Return [X, Y] of the center of cell containing provided text 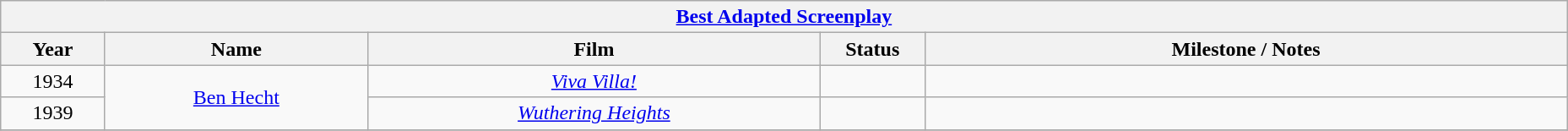
1939 [53, 113]
Year [53, 49]
Best Adapted Screenplay [784, 17]
1934 [53, 81]
Name [236, 49]
Film [594, 49]
Status [872, 49]
Viva Villa! [594, 81]
Wuthering Heights [594, 113]
Ben Hecht [236, 97]
Milestone / Notes [1246, 49]
